For the text-containing cell, return its midpoint in (x, y) coordinate format. 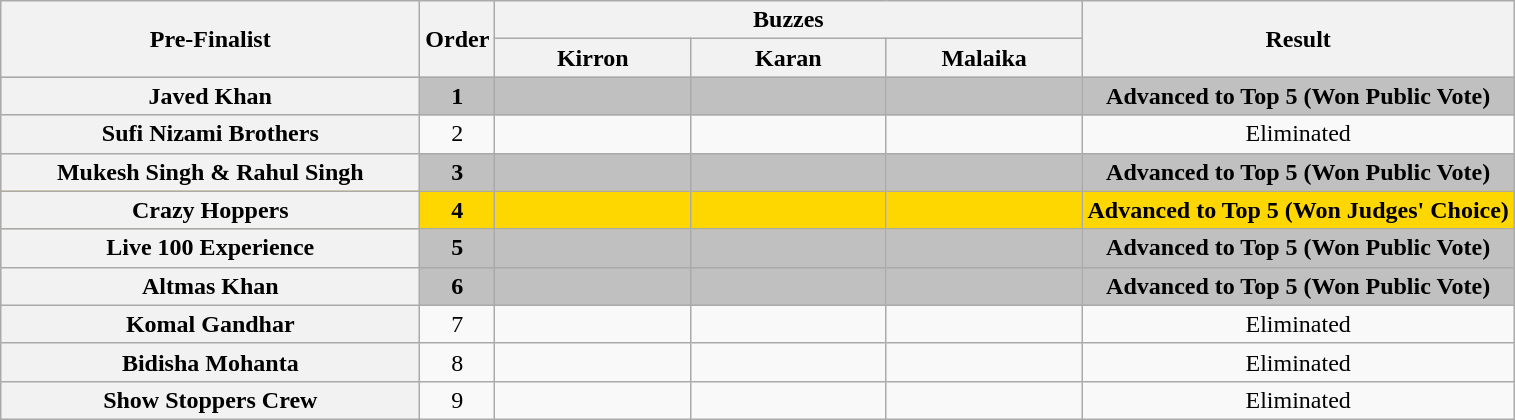
9 (458, 400)
Show Stoppers Crew (210, 400)
Karan (789, 58)
Buzzes (788, 20)
7 (458, 324)
Malaika (984, 58)
Advanced to Top 5 (Won Judges' Choice) (1298, 210)
Altmas Khan (210, 286)
2 (458, 134)
Result (1298, 39)
Live 100 Experience (210, 248)
Sufi Nizami Brothers (210, 134)
Pre-Finalist (210, 39)
3 (458, 172)
4 (458, 210)
5 (458, 248)
1 (458, 96)
Mukesh Singh & Rahul Singh (210, 172)
6 (458, 286)
8 (458, 362)
Komal Gandhar (210, 324)
Kirron (593, 58)
Order (458, 39)
Javed Khan (210, 96)
Crazy Hoppers (210, 210)
Bidisha Mohanta (210, 362)
